Provide the (X, Y) coordinate of the cell's center where the given text is located.  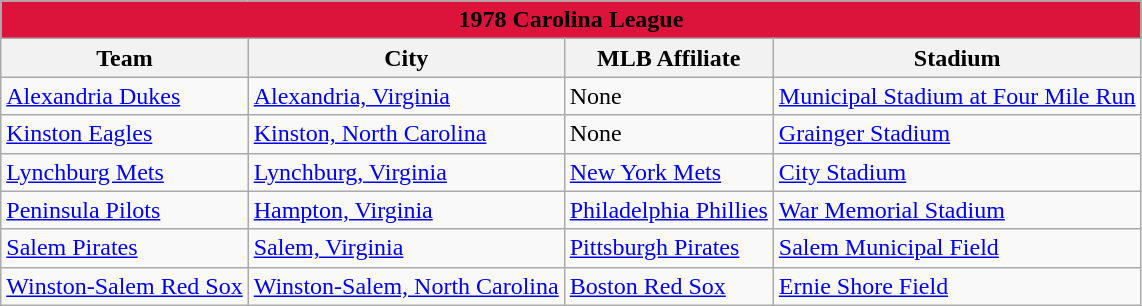
Kinston, North Carolina (406, 134)
Peninsula Pilots (124, 210)
New York Mets (668, 172)
1978 Carolina League (571, 20)
Municipal Stadium at Four Mile Run (957, 96)
Lynchburg, Virginia (406, 172)
Salem Municipal Field (957, 248)
Salem Pirates (124, 248)
Team (124, 58)
Philadelphia Phillies (668, 210)
Boston Red Sox (668, 286)
Grainger Stadium (957, 134)
Hampton, Virginia (406, 210)
Lynchburg Mets (124, 172)
Winston-Salem, North Carolina (406, 286)
MLB Affiliate (668, 58)
Alexandria, Virginia (406, 96)
City (406, 58)
War Memorial Stadium (957, 210)
Stadium (957, 58)
Salem, Virginia (406, 248)
Pittsburgh Pirates (668, 248)
Winston-Salem Red Sox (124, 286)
Ernie Shore Field (957, 286)
City Stadium (957, 172)
Alexandria Dukes (124, 96)
Kinston Eagles (124, 134)
